Find where the given text appears and provide that cell's center as (x, y) coordinate. 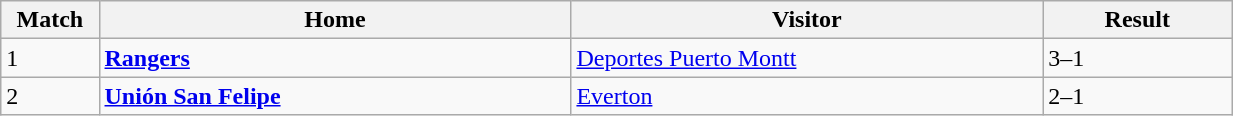
Deportes Puerto Montt (807, 58)
Result (1138, 20)
2–1 (1138, 96)
Match (50, 20)
Visitor (807, 20)
Unión San Felipe (335, 96)
2 (50, 96)
Everton (807, 96)
1 (50, 58)
Rangers (335, 58)
3–1 (1138, 58)
Home (335, 20)
